Return (x, y) of the center of cell containing provided text 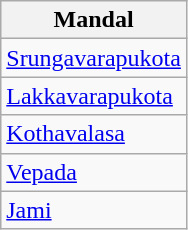
Jami (94, 210)
Lakkavarapukota (94, 96)
Kothavalasa (94, 134)
Mandal (94, 20)
Srungavarapukota (94, 58)
Vepada (94, 172)
